Extract the (X, Y) coordinate from the center of the cell holding the provided text.  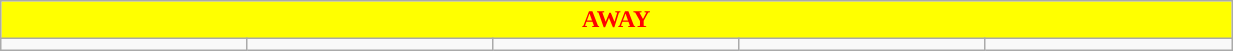
AWAY (616, 20)
